Capture the cell that displays the provided text and extract its [x, y] central coordinate. 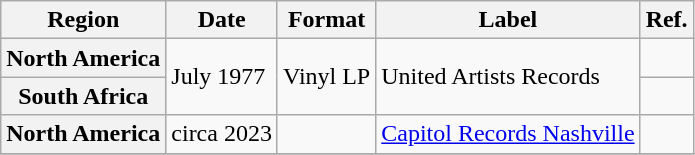
South Africa [84, 96]
Format [326, 20]
Date [222, 20]
Region [84, 20]
Capitol Records Nashville [508, 134]
Ref. [666, 20]
Label [508, 20]
United Artists Records [508, 77]
Vinyl LP [326, 77]
circa 2023 [222, 134]
July 1977 [222, 77]
